Output the [X, Y] coordinate of the center of the cell containing the given text.  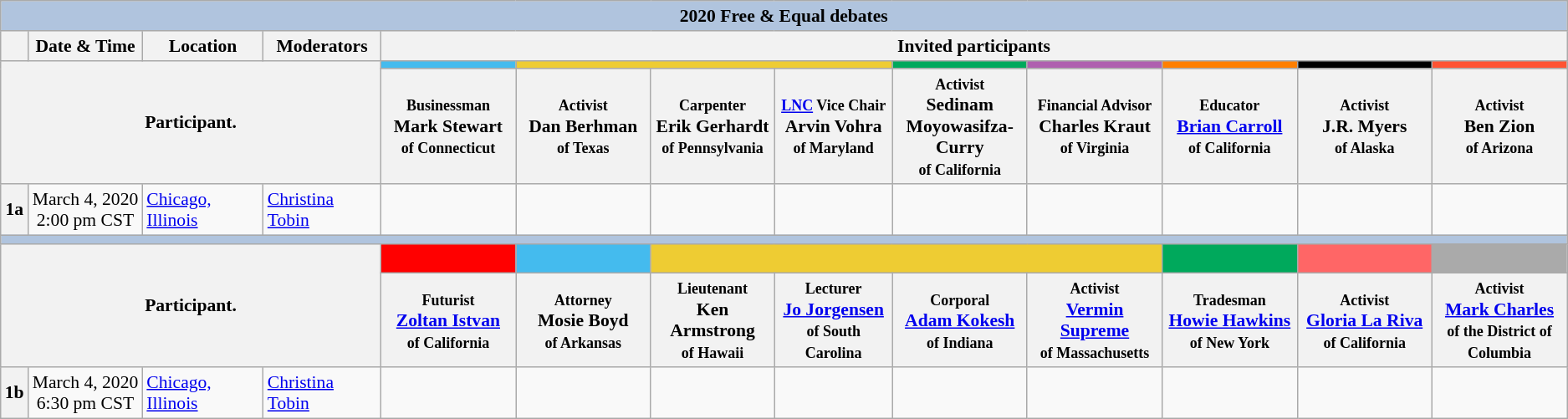
Date & Time [85, 46]
ActivistGloria La Rivaof California [1365, 320]
Moderators [322, 46]
LecturerJo Jorgensenof South Carolina [833, 320]
ActivistVermin Supremeof Massachusetts [1094, 320]
1b [15, 393]
ActivistBen Zionof Arizona [1499, 127]
AttorneyMosie Boydof Arkansas [584, 320]
TradesmanHowie Hawkinsof New York [1229, 320]
LieutenantKen Armstrongof Hawaii [712, 320]
Invited participants [973, 46]
Location [202, 46]
ActivistSedinam Moyowasifza-Curryof California [960, 127]
March 4, 20202:00 pm CST [85, 209]
ActivistMark Charlesof the District of Columbia [1499, 320]
ActivistDan Berhmanof Texas [584, 127]
2020 Free & Equal debates [784, 16]
FuturistZoltan Istvanof California [448, 320]
LNC Vice ChairArvin Vohraof Maryland [833, 127]
CorporalAdam Kokeshof Indiana [960, 320]
March 4, 20206:30 pm CST [85, 393]
BusinessmanMark Stewartof Connecticut [448, 127]
CarpenterErik Gerhardtof Pennsylvania [712, 127]
ActivistJ.R. Myersof Alaska [1365, 127]
1a [15, 209]
Financial AdvisorCharles Krautof Virginia [1094, 127]
EducatorBrian Carrollof California [1229, 127]
